Detect which cell encompasses the target text, then output its [X, Y] center coordinate. 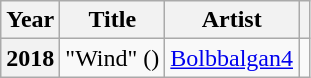
Year [30, 20]
Bolbbalgan4 [232, 58]
Title [112, 20]
Artist [232, 20]
"Wind" () [112, 58]
2018 [30, 58]
